Identify which cell holds the provided text, then report its (X, Y) central coordinate. 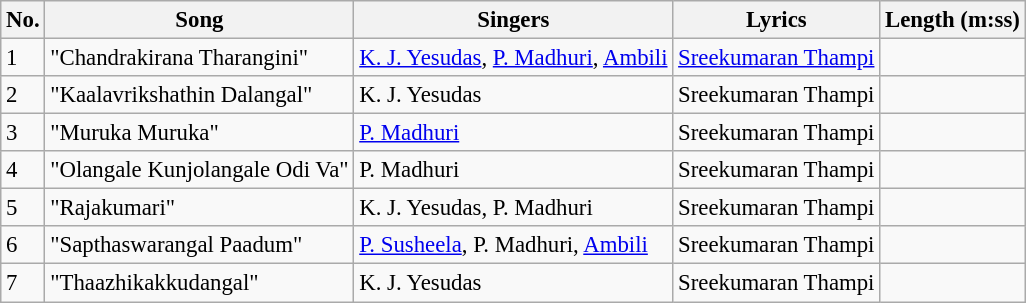
5 (23, 208)
4 (23, 170)
Song (200, 20)
1 (23, 58)
7 (23, 283)
"Chandrakirana Tharangini" (200, 58)
No. (23, 20)
3 (23, 133)
Length (m:ss) (952, 20)
"Olangale Kunjolangale Odi Va" (200, 170)
P. Susheela, P. Madhuri, Ambili (514, 245)
"Thaazhikakkudangal" (200, 283)
"Kaalavrikshathin Dalangal" (200, 95)
2 (23, 95)
K. J. Yesudas, P. Madhuri, Ambili (514, 58)
6 (23, 245)
"Muruka Muruka" (200, 133)
Lyrics (776, 20)
K. J. Yesudas, P. Madhuri (514, 208)
"Sapthaswarangal Paadum" (200, 245)
Singers (514, 20)
"Rajakumari" (200, 208)
